Provide the [X, Y] coordinate of the cell's center where the given text is located.  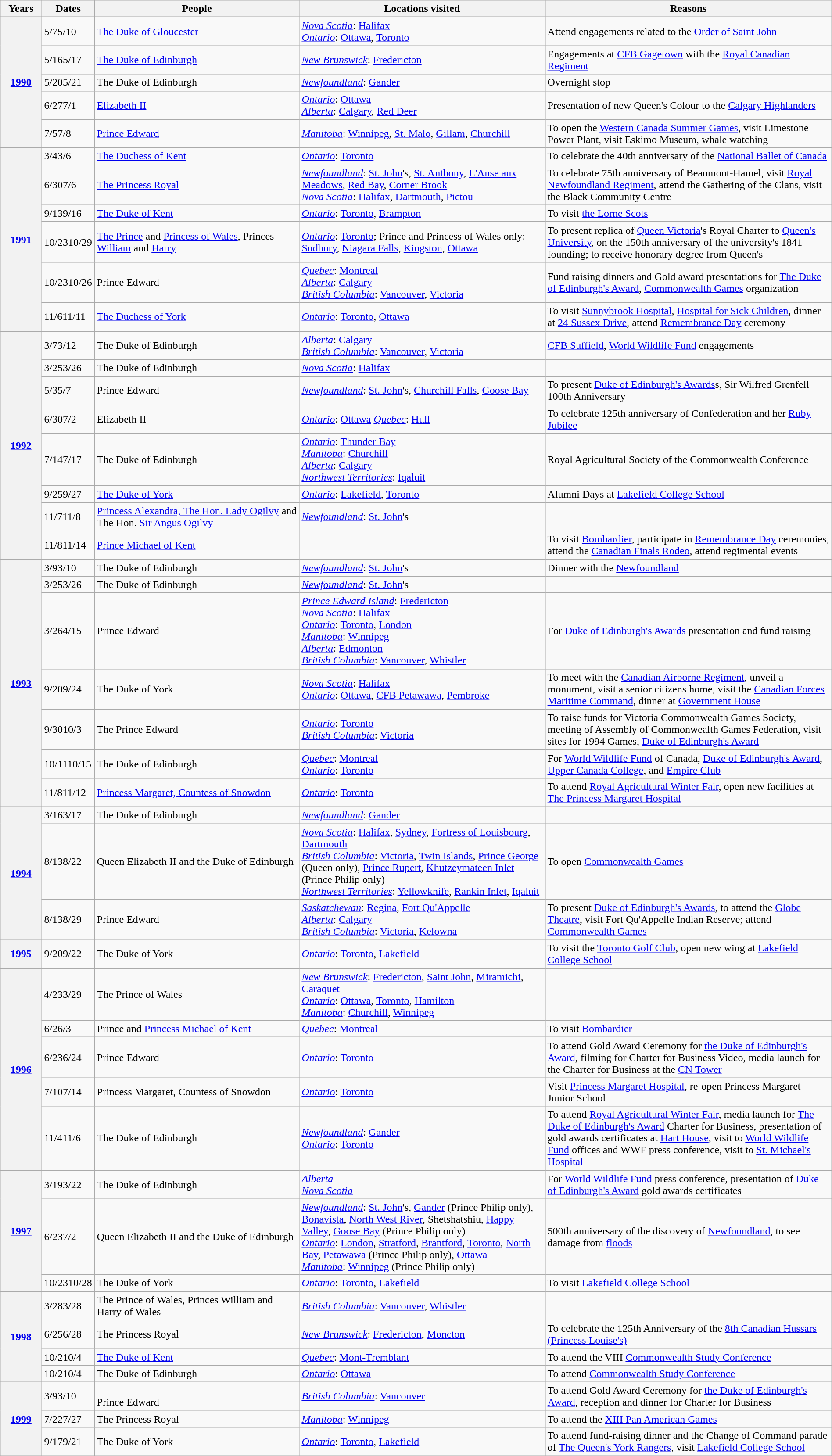
11/411/6 [68, 1138]
To visit the Lorne Scots [688, 213]
3/163/17 [68, 815]
To present Duke of Edinburgh's Awardss, Sir Wilfred Grenfell 100th Anniversary [688, 391]
New Brunswick: Fredericton, Saint John, Miramichi, CaraquetOntario: Ottawa, Toronto, HamiltonManitoba: Churchill, Winnipeg [422, 994]
The Prince of Wales, Princes William and Harry of Wales [197, 1306]
CFB Suffield, World Wildlife Fund engagements [688, 345]
The Prince and Princess of Wales, Princes William and Harry [197, 242]
Ontario: Lakefield, Toronto [422, 494]
Prince Michael of Kent [197, 545]
500th anniversary of the discovery of Newfoundland, to see damage from floods [688, 1237]
New Brunswick: Fredericton, Moncton [422, 1334]
New Brunswick: Fredericton [422, 60]
11/611/11 [68, 317]
Newfoundland: St. John's, St. Anthony, L'Anse aux Meadows, Red Bay, Corner BrookNova Scotia: Halifax, Dartmouth, Pictou [422, 185]
Newfoundland: St. John's, Churchill Falls, Goose Bay [422, 391]
1994 [21, 873]
9/139/16 [68, 213]
Prince Edward Island: FrederictonNova Scotia: HalifaxOntario: Toronto, LondonManitoba: WinnipegAlberta: EdmontonBritish Columbia: Vancouver, Whistler [422, 631]
8/138/29 [68, 920]
Nova Scotia: HalifaxOntario: Ottawa, Toronto [422, 32]
Years [21, 9]
Fund raising dinners and Gold award presentations for The Duke of Edinburgh's Award, Commonwealth Games organization [688, 282]
1995 [21, 954]
Ontario: Toronto, Ottawa [422, 317]
To attend Gold Award Ceremony for the Duke of Edinburgh's Award, reception and dinner for Charter for Business [688, 1396]
Royal Agricultural Society of the Commonwealth Conference [688, 460]
Manitoba: Winnipeg, St. Malo, Gillam, Churchill [422, 133]
7/147/17 [68, 460]
To attend the VIII Commonwealth Study Conference [688, 1357]
To attend the XIII Pan American Games [688, 1419]
To celebrate the 125th Anniversary of the 8th Canadian Hussars (Princess Louise's) [688, 1334]
6/237/2 [68, 1237]
7/107/14 [68, 1092]
1992 [21, 445]
10/1110/15 [68, 764]
Saskatchewan: Regina, Fort Qu'AppelleAlberta: CalgaryBritish Columbia: Victoria, Kelowna [422, 920]
1996 [21, 1069]
The Duchess of York [197, 317]
9/209/22 [68, 954]
3/264/15 [68, 631]
To attend Royal Agricultural Winter Fair, open new facilities at The Princess Margaret Hospital [688, 793]
To visit Bombardier [688, 1029]
10/2310/26 [68, 282]
11/711/8 [68, 517]
To open the Western Canada Summer Games, visit Limestone Power Plant, visit Eskimo Museum, whale watching [688, 133]
Ontario: TorontoBritish Columbia: Victoria [422, 729]
5/75/10 [68, 32]
Quebec: Montreal [422, 1029]
4/233/29 [68, 994]
Ontario: Toronto, Brampton [422, 213]
7/57/8 [68, 133]
9/3010/3 [68, 729]
3/43/6 [68, 156]
For Duke of Edinburgh's Awards presentation and fund raising [688, 631]
Princess Alexandra, The Hon. Lady Ogilvy and The Hon. Sir Angus Ogilvy [197, 517]
11/811/14 [68, 545]
Newfoundland: GanderOntario: Toronto [422, 1138]
3/73/12 [68, 345]
The Duchess of Kent [197, 156]
Alberta: CalgaryBritish Columbia: Vancouver, Victoria [422, 345]
To attend Commonwealth Study Conference [688, 1374]
The Prince Edward [197, 729]
1997 [21, 1231]
6/256/28 [68, 1334]
Dates [68, 9]
People [197, 9]
For World Wildlife Fund of Canada, Duke of Edinburgh's Award, Upper Canada College, and Empire Club [688, 764]
To visit the Toronto Golf Club, open new wing at Lakefield College School [688, 954]
1990 [21, 82]
6/26/3 [68, 1029]
10/2310/29 [68, 242]
1993 [21, 683]
Reasons [688, 9]
British Columbia: Vancouver [422, 1396]
9/179/21 [68, 1442]
Visit Princess Margaret Hospital, re-open Princess Margaret Junior School [688, 1092]
To visit Sunnybrook Hospital, Hospital for Sick Children, dinner at 24 Sussex Drive, attend Remembrance Day ceremony [688, 317]
To visit Bombardier, participate in Remembrance Day ceremonies, attend the Canadian Finals Rodeo, attend regimental events [688, 545]
Quebec: Mont-Tremblant [422, 1357]
Overnight stop [688, 82]
1998 [21, 1337]
3/283/28 [68, 1306]
To open Commonwealth Games [688, 861]
To present Duke of Edinburgh's Awards, to attend the Globe Theatre, visit Fort Qu'Appelle Indian Reserve; attend Commonwealth Games [688, 920]
1991 [21, 240]
5/165/17 [68, 60]
British Columbia: Vancouver, Whistler [422, 1306]
Ontario: Toronto; Prince and Princess of Wales only: Sudbury, Niagara Falls, Kingston, Ottawa [422, 242]
Quebec: MontrealOntario: Toronto [422, 764]
To visit Lakefield College School [688, 1283]
9/259/27 [68, 494]
Quebec: MontrealAlberta: CalgaryBritish Columbia: Vancouver, Victoria [422, 282]
6/236/24 [68, 1058]
Ontario: OttawaAlberta: Calgary, Red Deer [422, 105]
11/811/12 [68, 793]
6/277/1 [68, 105]
9/209/24 [68, 689]
Dinner with the Newfoundland [688, 568]
Alumni Days at Lakefield College School [688, 494]
Manitoba: Winnipeg [422, 1419]
6/307/6 [68, 185]
Prince and Princess Michael of Kent [197, 1029]
6/307/2 [68, 420]
The Duke of Gloucester [197, 32]
5/35/7 [68, 391]
Ontario: Thunder BayManitoba: ChurchillAlberta: CalgaryNorthwest Territories: Iqaluit [422, 460]
Presentation of new Queen's Colour to the Calgary Highlanders [688, 105]
To attend fund-raising dinner and the Change of Command parade of The Queen's York Rangers, visit Lakefield College School [688, 1442]
1999 [21, 1419]
7/227/27 [68, 1419]
To celebrate the 40th anniversary of the National Ballet of Canada [688, 156]
To celebrate 125th anniversary of Confederation and her Ruby Jubilee [688, 420]
AlbertaNova Scotia [422, 1185]
Locations visited [422, 9]
Ontario: Ottawa Quebec: Hull [422, 420]
5/205/21 [68, 82]
The Prince of Wales [197, 994]
Nova Scotia: Halifax [422, 368]
Attend engagements related to the Order of Saint John [688, 32]
8/138/22 [68, 861]
Engagements at CFB Gagetown with the Royal Canadian Regiment [688, 60]
10/2310/28 [68, 1283]
Nova Scotia: HalifaxOntario: Ottawa, CFB Petawawa, Pembroke [422, 689]
3/193/22 [68, 1185]
For World Wildlife Fund press conference, presentation of Duke of Edinburgh's Award gold awards certificates [688, 1185]
Ontario: Ottawa [422, 1374]
